Scan for the cell matching the given text and deliver its [x, y] coordinate at center. 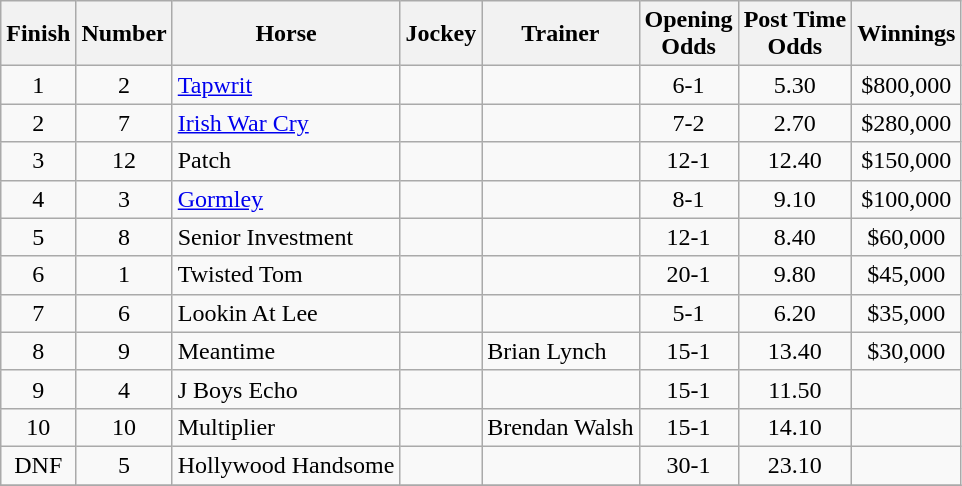
12.40 [795, 161]
6-1 [688, 85]
6.20 [795, 313]
8.40 [795, 237]
5-1 [688, 313]
30-1 [688, 465]
Patch [286, 161]
Trainer [560, 34]
Brian Lynch [560, 351]
Post TimeOdds [795, 34]
$60,000 [906, 237]
2.70 [795, 123]
Hollywood Handsome [286, 465]
$150,000 [906, 161]
$30,000 [906, 351]
$35,000 [906, 313]
Finish [38, 34]
DNF [38, 465]
$800,000 [906, 85]
Horse [286, 34]
OpeningOdds [688, 34]
Senior Investment [286, 237]
9.10 [795, 199]
5.30 [795, 85]
Winnings [906, 34]
Number [124, 34]
8-1 [688, 199]
20-1 [688, 275]
12 [124, 161]
Tapwrit [286, 85]
$45,000 [906, 275]
23.10 [795, 465]
J Boys Echo [286, 389]
Irish War Cry [286, 123]
Gormley [286, 199]
Meantime [286, 351]
Lookin At Lee [286, 313]
13.40 [795, 351]
11.50 [795, 389]
$280,000 [906, 123]
Brendan Walsh [560, 427]
14.10 [795, 427]
Multiplier [286, 427]
Twisted Tom [286, 275]
7-2 [688, 123]
$100,000 [906, 199]
Jockey [441, 34]
9.80 [795, 275]
